Return the [x, y] coordinate for the center point of the cell that contains the specified text.  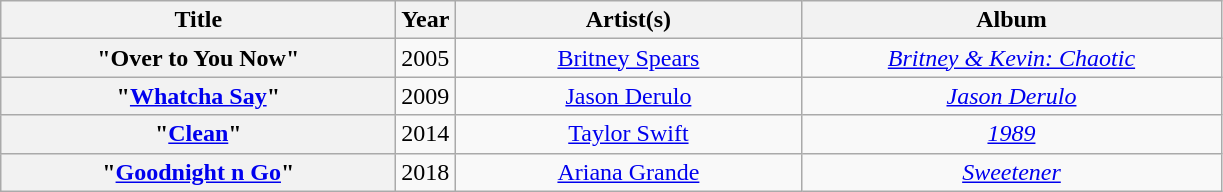
Artist(s) [628, 20]
"Clean" [198, 134]
Sweetener [1012, 172]
Ariana Grande [628, 172]
Britney & Kevin: Chaotic [1012, 58]
2009 [426, 96]
"Whatcha Say" [198, 96]
2018 [426, 172]
Album [1012, 20]
"Over to You Now" [198, 58]
Britney Spears [628, 58]
Title [198, 20]
1989 [1012, 134]
2014 [426, 134]
Taylor Swift [628, 134]
Year [426, 20]
2005 [426, 58]
"Goodnight n Go" [198, 172]
